From the cell containing the given text, extract its center point as [X, Y] coordinate. 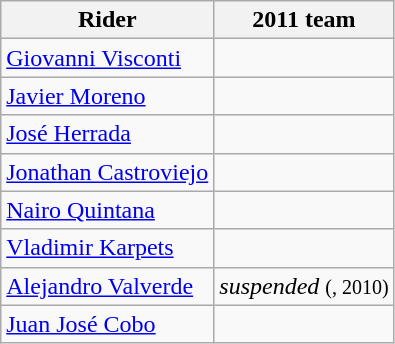
Jonathan Castroviejo [108, 172]
Giovanni Visconti [108, 58]
Vladimir Karpets [108, 248]
Rider [108, 20]
Juan José Cobo [108, 324]
José Herrada [108, 134]
Nairo Quintana [108, 210]
Alejandro Valverde [108, 286]
suspended (, 2010) [304, 286]
Javier Moreno [108, 96]
2011 team [304, 20]
